Pinpoint the cell where the given text exists, returning its [x, y] midpoint coordinate. 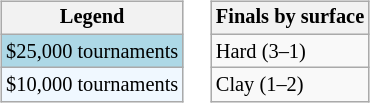
Clay (1–2) [290, 85]
Finals by surface [290, 18]
$10,000 tournaments [92, 85]
Legend [92, 18]
$25,000 tournaments [92, 51]
Hard (3–1) [290, 51]
